Pinpoint the cell where the given text exists, returning its [x, y] midpoint coordinate. 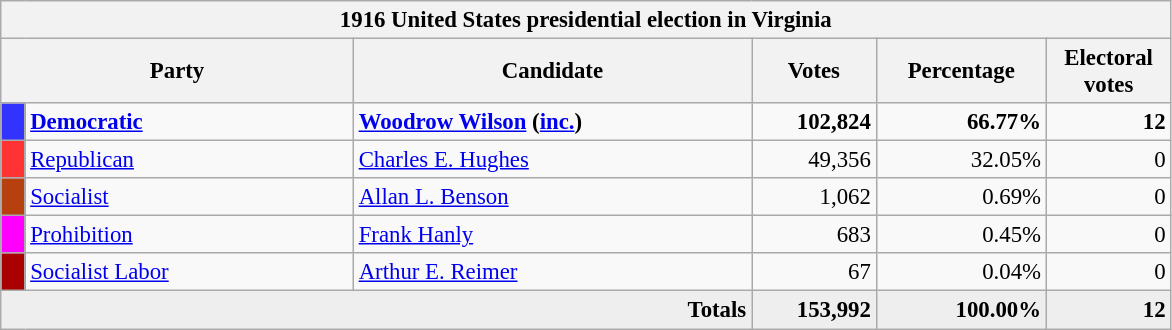
153,992 [814, 310]
683 [814, 235]
Socialist Labor [189, 273]
Charles E. Hughes [552, 160]
Electoral votes [1108, 72]
Woodrow Wilson (inc.) [552, 122]
102,824 [814, 122]
0.04% [961, 273]
67 [814, 273]
Republican [189, 160]
Prohibition [189, 235]
Votes [814, 72]
100.00% [961, 310]
1916 United States presidential election in Virginia [586, 20]
Totals [376, 310]
Allan L. Benson [552, 197]
1,062 [814, 197]
Democratic [189, 122]
Candidate [552, 72]
66.77% [961, 122]
32.05% [961, 160]
0.69% [961, 197]
Percentage [961, 72]
0.45% [961, 235]
Socialist [189, 197]
Arthur E. Reimer [552, 273]
49,356 [814, 160]
Party [178, 72]
Frank Hanly [552, 235]
